Search for the cell housing the specified text and yield its [x, y] center coordinate. 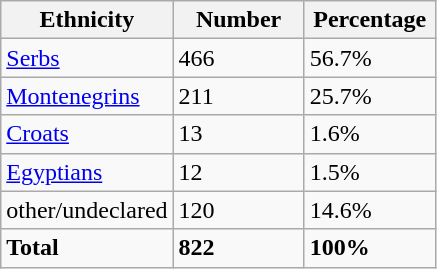
100% [370, 248]
Percentage [370, 20]
56.7% [370, 58]
466 [238, 58]
14.6% [370, 210]
Total [87, 248]
1.6% [370, 134]
Croats [87, 134]
Number [238, 20]
Serbs [87, 58]
211 [238, 96]
25.7% [370, 96]
Montenegrins [87, 96]
Ethnicity [87, 20]
13 [238, 134]
1.5% [370, 172]
120 [238, 210]
other/undeclared [87, 210]
12 [238, 172]
Egyptians [87, 172]
822 [238, 248]
